Scan for the cell matching the given text and deliver its (x, y) coordinate at center. 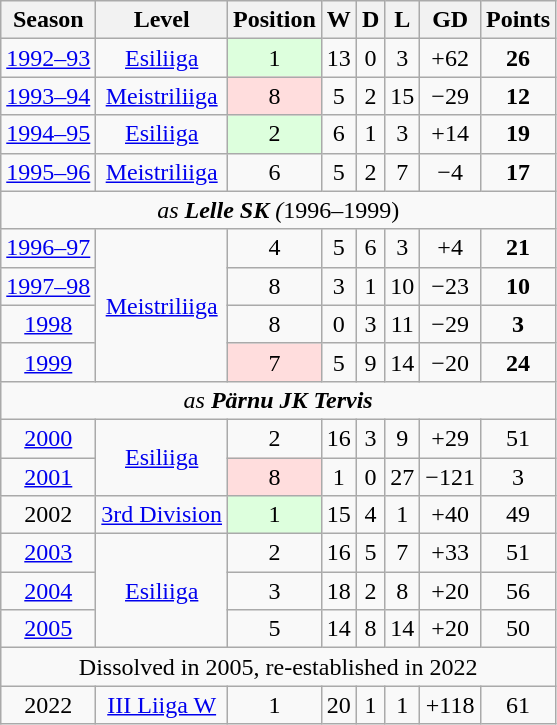
1999 (48, 362)
+4 (450, 248)
3rd Division (162, 515)
L (402, 20)
GD (450, 20)
+14 (450, 134)
2003 (48, 553)
III Liiga W (162, 705)
50 (518, 629)
17 (518, 172)
2000 (48, 438)
26 (518, 58)
as Lelle SK (1996–1999) (278, 210)
12 (518, 96)
2004 (48, 591)
2005 (48, 629)
D (370, 20)
−121 (450, 477)
−23 (450, 286)
as Pärnu JK Tervis (278, 400)
+118 (450, 705)
1997–98 (48, 286)
2002 (48, 515)
+33 (450, 553)
56 (518, 591)
1995–96 (48, 172)
1992–93 (48, 58)
Season (48, 20)
1996–97 (48, 248)
61 (518, 705)
+40 (450, 515)
2001 (48, 477)
−20 (450, 362)
13 (338, 58)
27 (402, 477)
19 (518, 134)
18 (338, 591)
Position (275, 20)
20 (338, 705)
21 (518, 248)
+29 (450, 438)
+62 (450, 58)
Level (162, 20)
−4 (450, 172)
49 (518, 515)
1993–94 (48, 96)
W (338, 20)
2022 (48, 705)
Points (518, 20)
Dissolved in 2005, re-established in 2022 (278, 667)
1998 (48, 324)
1994–95 (48, 134)
11 (402, 324)
24 (518, 362)
